Detect which cell encompasses the target text, then output its (x, y) center coordinate. 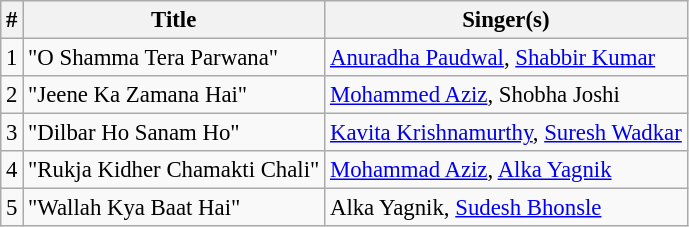
Mohammed Aziz, Shobha Joshi (506, 95)
"O Shamma Tera Parwana" (174, 58)
Alka Yagnik, Sudesh Bhonsle (506, 208)
4 (12, 170)
Title (174, 20)
Mohammad Aziz, Alka Yagnik (506, 170)
"Dilbar Ho Sanam Ho" (174, 133)
Anuradha Paudwal, Shabbir Kumar (506, 58)
5 (12, 208)
3 (12, 133)
2 (12, 95)
Singer(s) (506, 20)
"Wallah Kya Baat Hai" (174, 208)
"Jeene Ka Zamana Hai" (174, 95)
Kavita Krishnamurthy, Suresh Wadkar (506, 133)
"Rukja Kidher Chamakti Chali" (174, 170)
# (12, 20)
1 (12, 58)
